For the text-containing cell, return its midpoint in [X, Y] coordinate format. 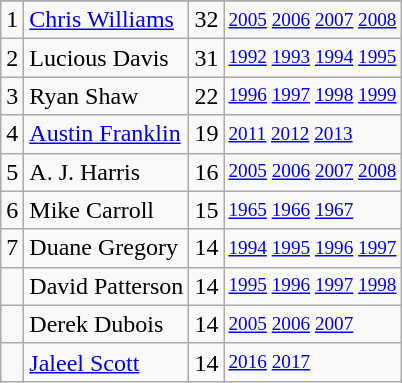
Derek Dubois [106, 324]
5 [12, 172]
19 [206, 134]
2016 2017 [312, 362]
1995 1996 1997 1998 [312, 286]
31 [206, 58]
32 [206, 20]
1992 1993 1994 1995 [312, 58]
2 [12, 58]
7 [12, 248]
Ryan Shaw [106, 96]
4 [12, 134]
15 [206, 210]
1965 1966 1967 [312, 210]
1994 1995 1996 1997 [312, 248]
6 [12, 210]
A. J. Harris [106, 172]
22 [206, 96]
2005 2006 2007 [312, 324]
Chris Williams [106, 20]
1996 1997 1998 1999 [312, 96]
David Patterson [106, 286]
1 [12, 20]
Mike Carroll [106, 210]
2011 2012 2013 [312, 134]
16 [206, 172]
3 [12, 96]
Austin Franklin [106, 134]
Lucious Davis [106, 58]
Jaleel Scott [106, 362]
Duane Gregory [106, 248]
